For the text-containing cell, return its midpoint in (x, y) coordinate format. 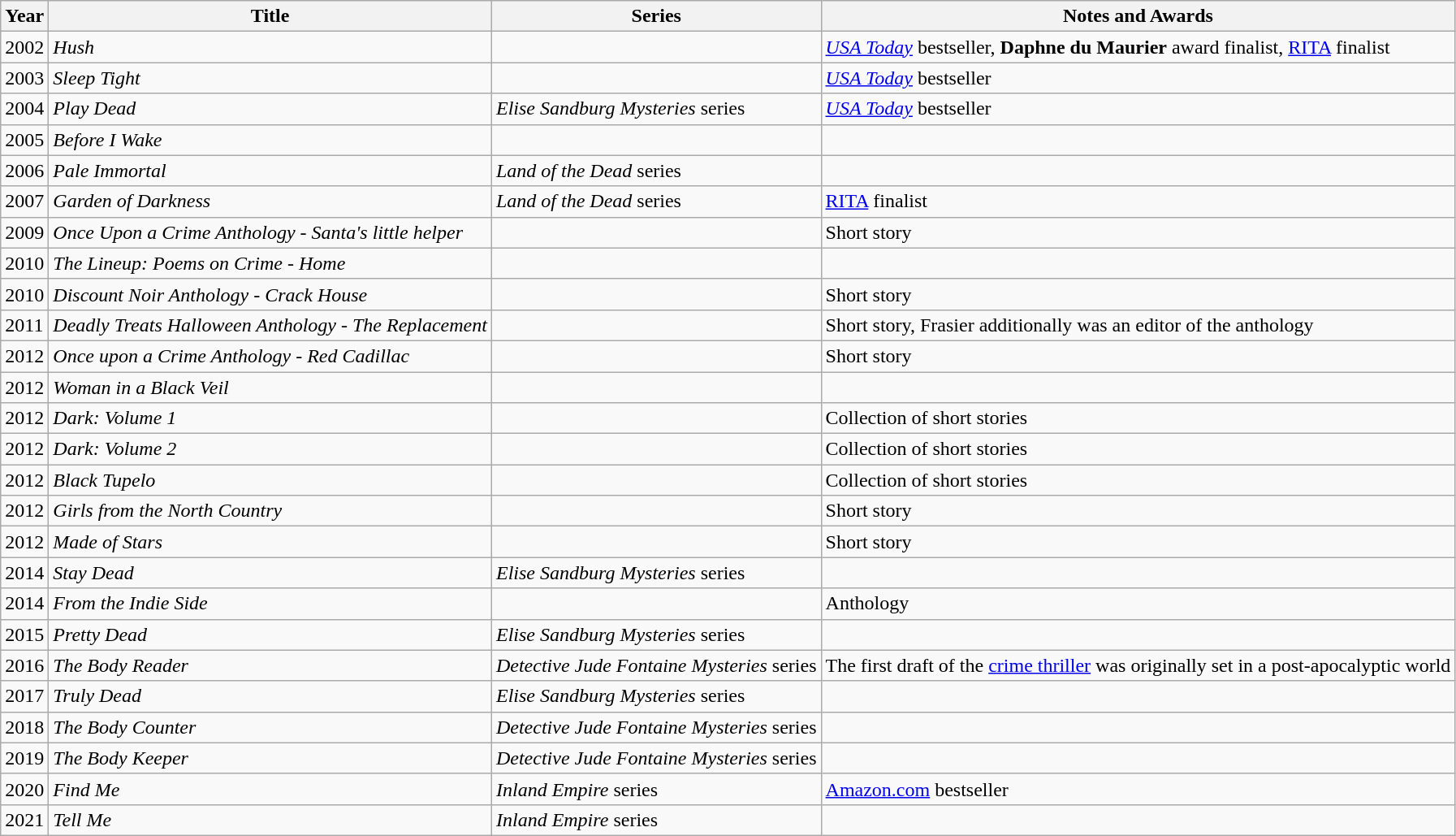
Dark: Volume 2 (270, 449)
The Body Reader (270, 665)
The first draft of the crime thriller was originally set in a post-apocalyptic world (1138, 665)
2017 (24, 696)
2009 (24, 232)
2007 (24, 201)
2005 (24, 140)
The Lineup: Poems on Crime - Home (270, 263)
Title (270, 16)
Tell Me (270, 820)
Amazon.com bestseller (1138, 789)
2003 (24, 78)
Once Upon a Crime Anthology - Santa's little helper (270, 232)
Play Dead (270, 109)
Year (24, 16)
Woman in a Black Veil (270, 388)
Short story, Frasier additionally was an editor of the anthology (1138, 325)
Truly Dead (270, 696)
Girls from the North Country (270, 511)
Series (656, 16)
Notes and Awards (1138, 16)
2016 (24, 665)
RITA finalist (1138, 201)
From the Indie Side (270, 604)
2019 (24, 758)
Stay Dead (270, 573)
Black Tupelo (270, 480)
2020 (24, 789)
Anthology (1138, 604)
Garden of Darkness (270, 201)
The Body Keeper (270, 758)
2006 (24, 171)
Pale Immortal (270, 171)
2002 (24, 47)
USA Today bestseller, Daphne du Maurier award finalist, RITA finalist (1138, 47)
Dark: Volume 1 (270, 418)
2021 (24, 820)
2011 (24, 325)
2018 (24, 727)
Pretty Dead (270, 635)
Sleep Tight (270, 78)
Deadly Treats Halloween Anthology - The Replacement (270, 325)
Once upon a Crime Anthology - Red Cadillac (270, 356)
The Body Counter (270, 727)
Hush (270, 47)
2004 (24, 109)
Made of Stars (270, 542)
Before I Wake (270, 140)
Discount Noir Anthology - Crack House (270, 294)
Find Me (270, 789)
2015 (24, 635)
